Output the [X, Y] coordinate of the center of the cell containing the given text.  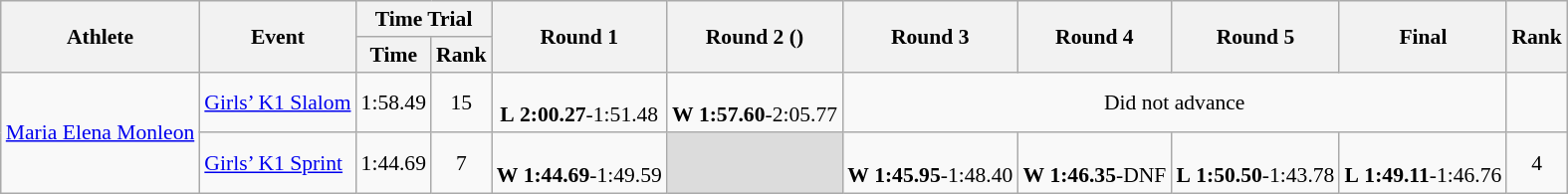
Time Trial [424, 19]
L 1:50.50-1:43.78 [1254, 163]
W 1:46.35-DNF [1094, 163]
Round 4 [1094, 36]
W 1:45.95-1:48.40 [930, 163]
Girls’ K1 Sprint [277, 163]
W 1:57.60-2:05.77 [755, 101]
Did not advance [1175, 101]
Time [394, 55]
Athlete [101, 36]
Round 5 [1254, 36]
Event [277, 36]
7 [462, 163]
Round 3 [930, 36]
Final [1423, 36]
1:58.49 [394, 101]
15 [462, 101]
Girls’ K1 Slalom [277, 101]
1:44.69 [394, 163]
W 1:44.69-1:49.59 [579, 163]
Round 1 [579, 36]
4 [1537, 163]
Round 2 () [755, 36]
L 2:00.27-1:51.48 [579, 101]
Maria Elena Monleon [101, 132]
L 1:49.11-1:46.76 [1423, 163]
